Output the (x, y) coordinate of the center of the cell containing the given text.  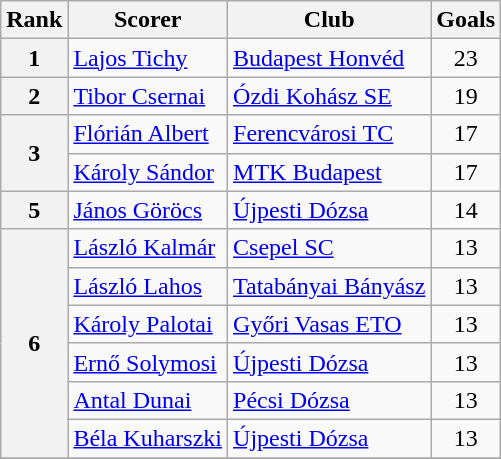
Flórián Albert (148, 134)
MTK Budapest (330, 172)
14 (466, 210)
Ózdi Kohász SE (330, 96)
Lajos Tichy (148, 58)
Ernő Solymosi (148, 362)
5 (34, 210)
Tibor Csernai (148, 96)
Rank (34, 20)
László Lahos (148, 286)
23 (466, 58)
Scorer (148, 20)
Károly Palotai (148, 324)
Goals (466, 20)
3 (34, 153)
Károly Sándor (148, 172)
Győri Vasas ETO (330, 324)
Ferencvárosi TC (330, 134)
Pécsi Dózsa (330, 400)
Budapest Honvéd (330, 58)
Club (330, 20)
1 (34, 58)
János Göröcs (148, 210)
2 (34, 96)
László Kalmár (148, 248)
6 (34, 343)
Csepel SC (330, 248)
Béla Kuharszki (148, 438)
19 (466, 96)
Tatabányai Bányász (330, 286)
Antal Dunai (148, 400)
